Search for the cell housing the specified text and yield its (X, Y) center coordinate. 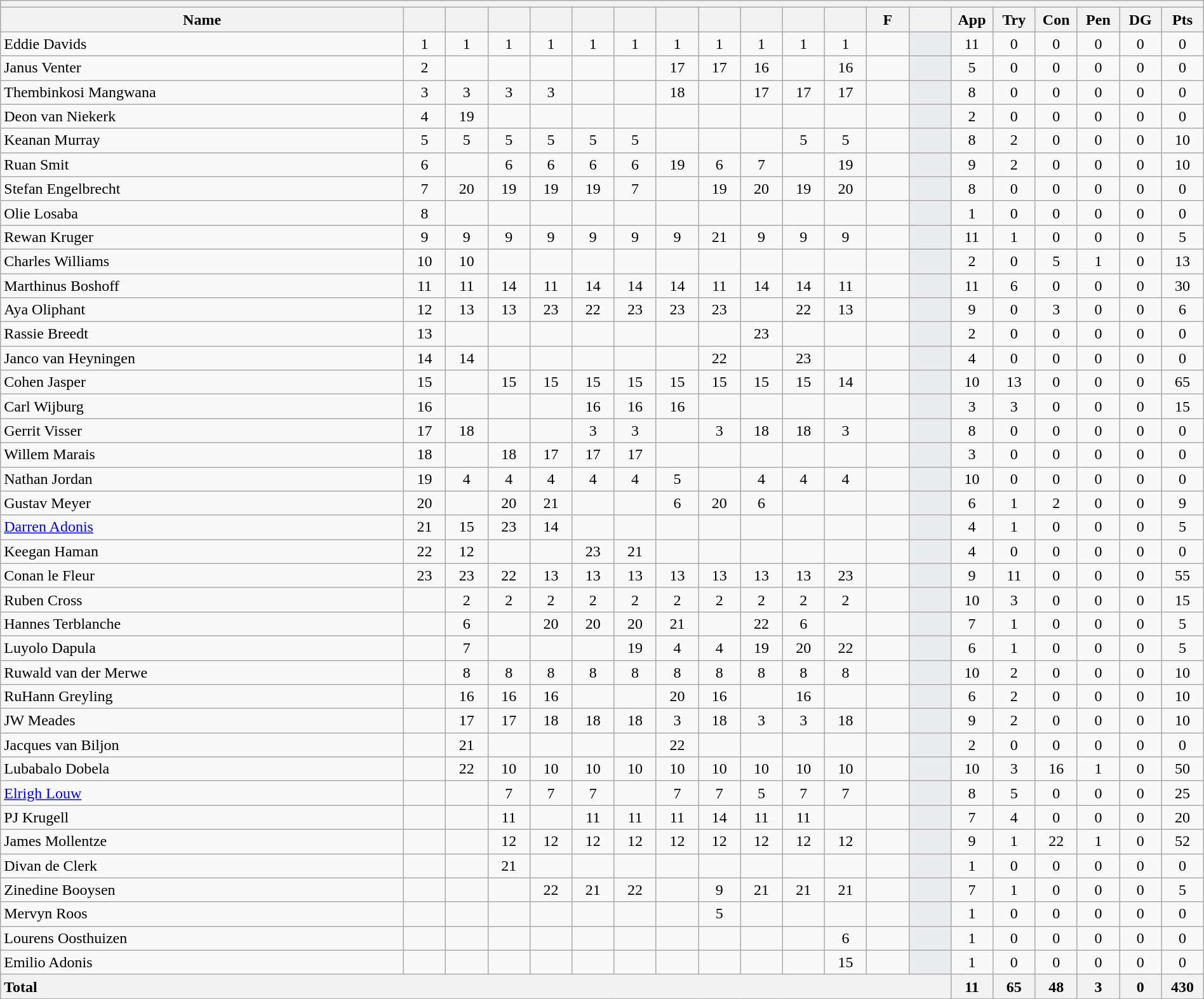
Gustav Meyer (202, 503)
F (888, 20)
Eddie Davids (202, 44)
James Mollentze (202, 841)
50 (1182, 769)
Name (202, 20)
Lubabalo Dobela (202, 769)
Charles Williams (202, 261)
Luyolo Dapula (202, 648)
Olie Losaba (202, 213)
Emilio Adonis (202, 962)
Nathan Jordan (202, 479)
Ruben Cross (202, 600)
RuHann Greyling (202, 697)
Willem Marais (202, 455)
430 (1182, 986)
Thembinkosi Mangwana (202, 92)
App (972, 20)
PJ Krugell (202, 817)
DG (1140, 20)
30 (1182, 285)
Mervyn Roos (202, 914)
Divan de Clerk (202, 866)
Con (1056, 20)
Pts (1182, 20)
Janco van Heyningen (202, 358)
Marthinus Boshoff (202, 285)
JW Meades (202, 721)
Jacques van Biljon (202, 745)
Rewan Kruger (202, 237)
Elrigh Louw (202, 793)
52 (1182, 841)
55 (1182, 575)
Cohen Jasper (202, 382)
Zinedine Booysen (202, 890)
Try (1014, 20)
Keegan Haman (202, 551)
Pen (1098, 20)
25 (1182, 793)
Total (476, 986)
Stefan Engelbrecht (202, 189)
Ruwald van der Merwe (202, 673)
48 (1056, 986)
Keanan Murray (202, 140)
Lourens Oosthuizen (202, 938)
Carl Wijburg (202, 406)
Gerrit Visser (202, 431)
Janus Venter (202, 68)
Rassie Breedt (202, 334)
Aya Oliphant (202, 310)
Deon van Niekerk (202, 116)
Hannes Terblanche (202, 624)
Darren Adonis (202, 527)
Conan le Fleur (202, 575)
Ruan Smit (202, 164)
